Return [x, y] of the center of cell containing provided text 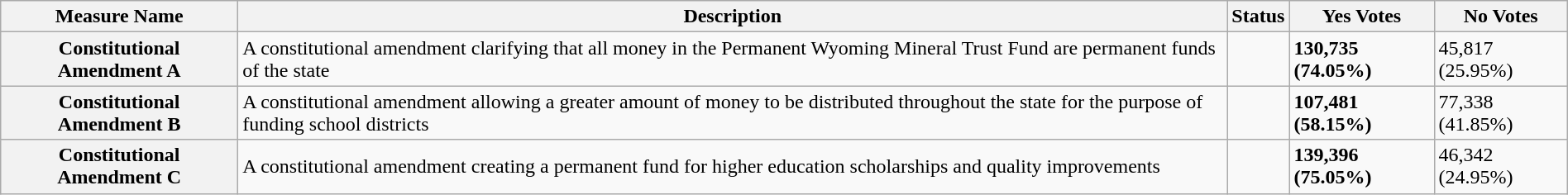
Description [733, 17]
Constitutional Amendment B [119, 112]
130,735 (74.05%) [1361, 59]
A constitutional amendment creating a permanent fund for higher education scholarships and quality improvements [733, 167]
A constitutional amendment clarifying that all money in the Permanent Wyoming Mineral Trust Fund are permanent funds of the state [733, 59]
Constitutional Amendment C [119, 167]
Measure Name [119, 17]
46,342 (24.95%) [1500, 167]
Constitutional Amendment A [119, 59]
A constitutional amendment allowing a greater amount of money to be distributed throughout the state for the purpose of funding school districts [733, 112]
139,396 (75.05%) [1361, 167]
No Votes [1500, 17]
45,817 (25.95%) [1500, 59]
Status [1259, 17]
107,481 (58.15%) [1361, 112]
Yes Votes [1361, 17]
77,338 (41.85%) [1500, 112]
